Capture the cell that displays the provided text and extract its (X, Y) central coordinate. 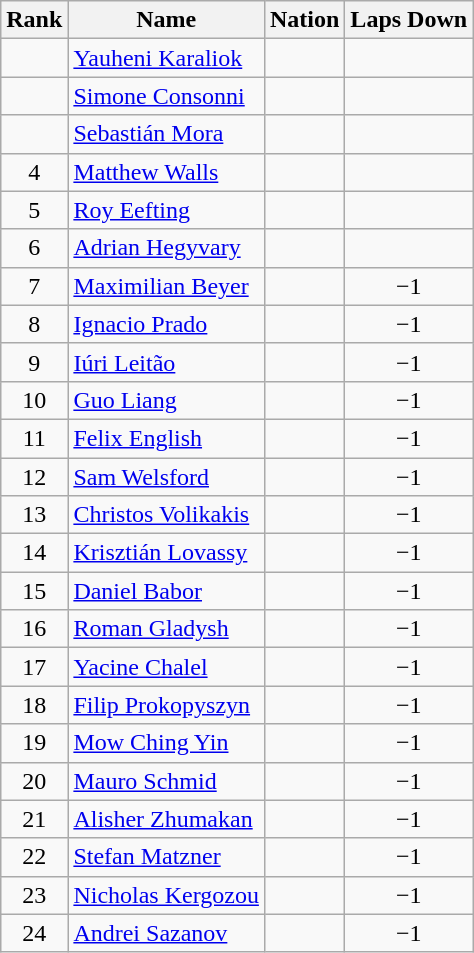
Christos Volikakis (166, 515)
8 (34, 324)
24 (34, 933)
Yauheni Karaliok (166, 58)
Name (166, 20)
7 (34, 286)
Mauro Schmid (166, 781)
Sebastián Mora (166, 134)
12 (34, 477)
Felix English (166, 438)
Sam Welsford (166, 477)
6 (34, 248)
9 (34, 362)
17 (34, 667)
Yacine Chalel (166, 667)
14 (34, 553)
22 (34, 857)
Mow Ching Yin (166, 743)
15 (34, 591)
11 (34, 438)
Matthew Walls (166, 172)
Nation (304, 20)
10 (34, 400)
20 (34, 781)
Rank (34, 20)
21 (34, 819)
Laps Down (409, 20)
Stefan Matzner (166, 857)
Roy Eefting (166, 210)
18 (34, 705)
13 (34, 515)
Maximilian Beyer (166, 286)
Guo Liang (166, 400)
Iúri Leitão (166, 362)
5 (34, 210)
Adrian Hegyvary (166, 248)
Ignacio Prado (166, 324)
19 (34, 743)
Nicholas Kergozou (166, 895)
Andrei Sazanov (166, 933)
Simone Consonni (166, 96)
4 (34, 172)
Alisher Zhumakan (166, 819)
16 (34, 629)
Filip Prokopyszyn (166, 705)
Daniel Babor (166, 591)
Roman Gladysh (166, 629)
Krisztián Lovassy (166, 553)
23 (34, 895)
